Search for the cell housing the specified text and yield its [x, y] center coordinate. 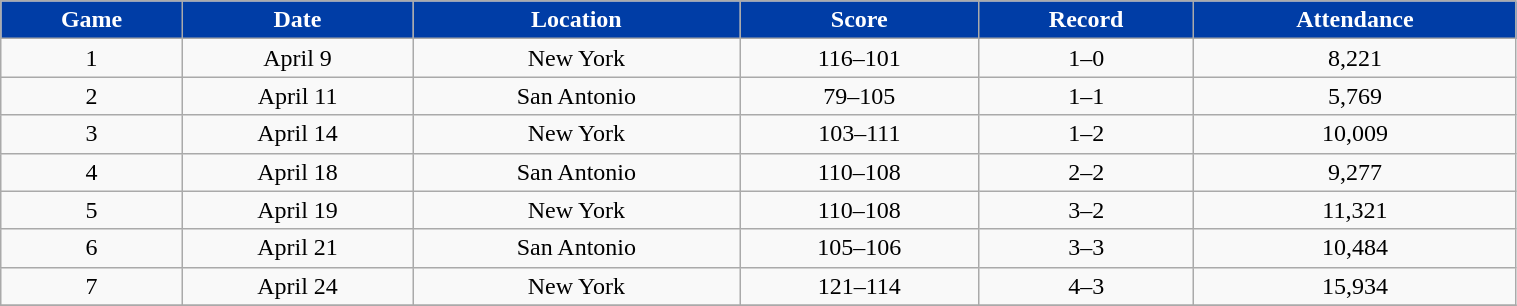
1–1 [1086, 96]
Score [860, 20]
April 24 [297, 286]
8,221 [1355, 58]
1 [92, 58]
April 21 [297, 248]
Attendance [1355, 20]
5 [92, 210]
1–2 [1086, 134]
10,009 [1355, 134]
15,934 [1355, 286]
April 9 [297, 58]
10,484 [1355, 248]
11,321 [1355, 210]
Location [576, 20]
April 18 [297, 172]
4 [92, 172]
April 19 [297, 210]
1–0 [1086, 58]
Record [1086, 20]
Game [92, 20]
2 [92, 96]
121–114 [860, 286]
April 11 [297, 96]
103–111 [860, 134]
7 [92, 286]
April 14 [297, 134]
2–2 [1086, 172]
4–3 [1086, 286]
6 [92, 248]
116–101 [860, 58]
5,769 [1355, 96]
3 [92, 134]
3–2 [1086, 210]
Date [297, 20]
3–3 [1086, 248]
79–105 [860, 96]
9,277 [1355, 172]
105–106 [860, 248]
